Return the [x, y] coordinate for the center point of the cell that contains the specified text.  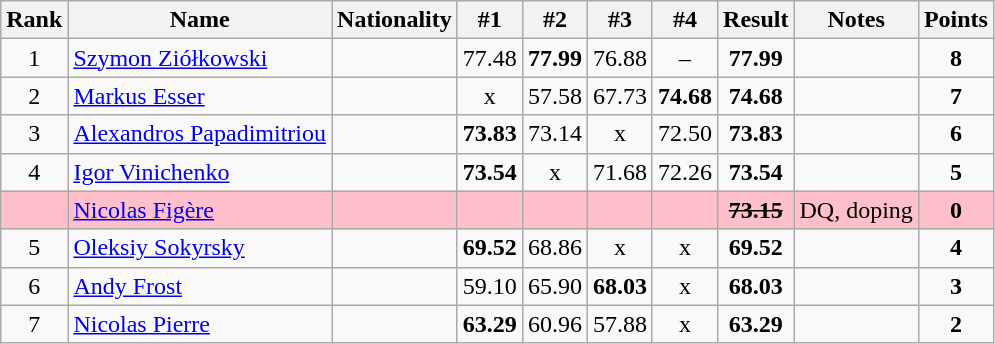
0 [956, 210]
57.88 [620, 324]
DQ, doping [856, 210]
71.68 [620, 172]
#2 [554, 20]
Nicolas Pierre [200, 324]
68.86 [554, 248]
1 [34, 58]
Alexandros Papadimitriou [200, 134]
73.14 [554, 134]
#4 [684, 20]
#1 [490, 20]
73.15 [756, 210]
67.73 [620, 96]
Oleksiy Sokyrsky [200, 248]
Nicolas Figère [200, 210]
59.10 [490, 286]
72.50 [684, 134]
72.26 [684, 172]
Rank [34, 20]
77.48 [490, 58]
Markus Esser [200, 96]
#3 [620, 20]
Andy Frost [200, 286]
Name [200, 20]
Nationality [395, 20]
Igor Vinichenko [200, 172]
– [684, 58]
60.96 [554, 324]
8 [956, 58]
Points [956, 20]
57.58 [554, 96]
Szymon Ziółkowski [200, 58]
Notes [856, 20]
65.90 [554, 286]
Result [756, 20]
76.88 [620, 58]
